Search for the cell housing the specified text and yield its (X, Y) center coordinate. 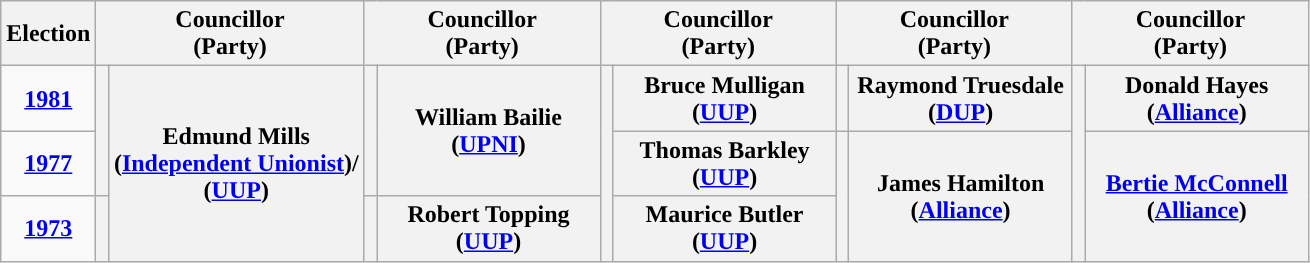
William Bailie (UPNI) (489, 131)
Bruce Mulligan (UUP) (725, 98)
Thomas Barkley (UUP) (725, 164)
Robert Topping (UUP) (489, 228)
Donald Hayes (Alliance) (1197, 98)
1977 (48, 164)
Bertie McConnell (Alliance) (1197, 196)
James Hamilton (Alliance) (961, 196)
1981 (48, 98)
Maurice Butler (UUP) (725, 228)
Election (48, 34)
1973 (48, 228)
Edmund Mills (Independent Unionist)/ (UUP) (236, 164)
Raymond Truesdale (DUP) (961, 98)
